Pinpoint the cell where the given text exists, returning its [X, Y] midpoint coordinate. 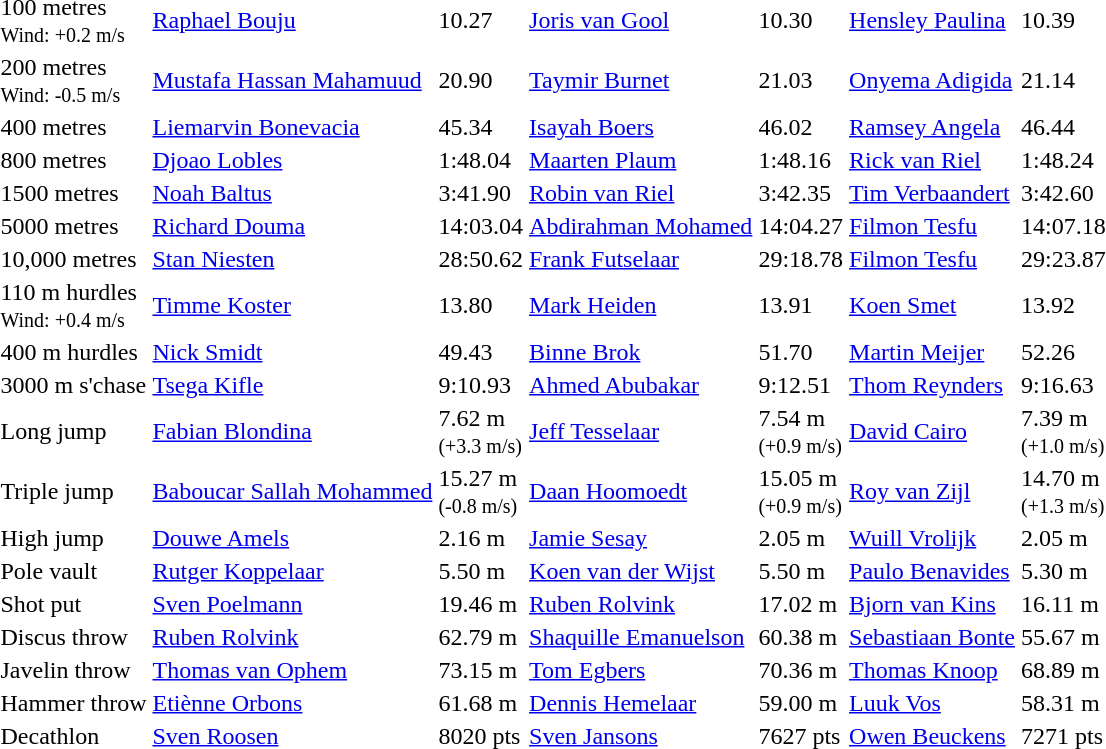
Sven Poelmann [292, 604]
Thomas Knoop [932, 670]
Fabian Blondina [292, 432]
29:18.78 [801, 259]
Martin Meijer [932, 352]
Koen van der Wijst [641, 571]
Abdirahman Mohamed [641, 226]
Richard Douma [292, 226]
Bjorn van Kins [932, 604]
Rutger Koppelaar [292, 571]
Noah Baltus [292, 193]
Stan Niesten [292, 259]
Shaquille Emanuelson [641, 637]
2.16 m [481, 538]
Daan Hoomoedt [641, 492]
Baboucar Sallah Mohammed [292, 492]
Etiènne Orbons [292, 703]
Nick Smidt [292, 352]
Robin van Riel [641, 193]
Djoao Lobles [292, 160]
7.54 m(+0.9 m/s) [801, 432]
Dennis Hemelaar [641, 703]
Wuill Vrolijk [932, 538]
46.02 [801, 127]
Isayah Boers [641, 127]
59.00 m [801, 703]
3:42.35 [801, 193]
13.80 [481, 306]
9:10.93 [481, 385]
45.34 [481, 127]
1:48.04 [481, 160]
2.05 m [801, 538]
9:12.51 [801, 385]
Timme Koster [292, 306]
15.05 m(+0.9 m/s) [801, 492]
Mark Heiden [641, 306]
15.27 m(-0.8 m/s) [481, 492]
Sebastiaan Bonte [932, 637]
70.36 m [801, 670]
14:03.04 [481, 226]
Thom Reynders [932, 385]
Roy van Zijl [932, 492]
61.68 m [481, 703]
Tim Verbaandert [932, 193]
51.70 [801, 352]
Thomas van Ophem [292, 670]
Taymir Burnet [641, 80]
20.90 [481, 80]
Maarten Plaum [641, 160]
19.46 m [481, 604]
21.03 [801, 80]
Ahmed Abubakar [641, 385]
Binne Brok [641, 352]
Koen Smet [932, 306]
Douwe Amels [292, 538]
14:04.27 [801, 226]
17.02 m [801, 604]
Ramsey Angela [932, 127]
28:50.62 [481, 259]
1:48.16 [801, 160]
62.79 m [481, 637]
Rick van Riel [932, 160]
Mustafa Hassan Mahamuud [292, 80]
Luuk Vos [932, 703]
Frank Futselaar [641, 259]
Tom Egbers [641, 670]
60.38 m [801, 637]
3:41.90 [481, 193]
7.62 m(+3.3 m/s) [481, 432]
49.43 [481, 352]
Tsega Kifle [292, 385]
Jeff Tesselaar [641, 432]
Jamie Sesay [641, 538]
13.91 [801, 306]
Onyema Adigida [932, 80]
Liemarvin Bonevacia [292, 127]
Paulo Benavides [932, 571]
David Cairo [932, 432]
73.15 m [481, 670]
